Provide the [x, y] coordinate of the cell's center where the given text is located.  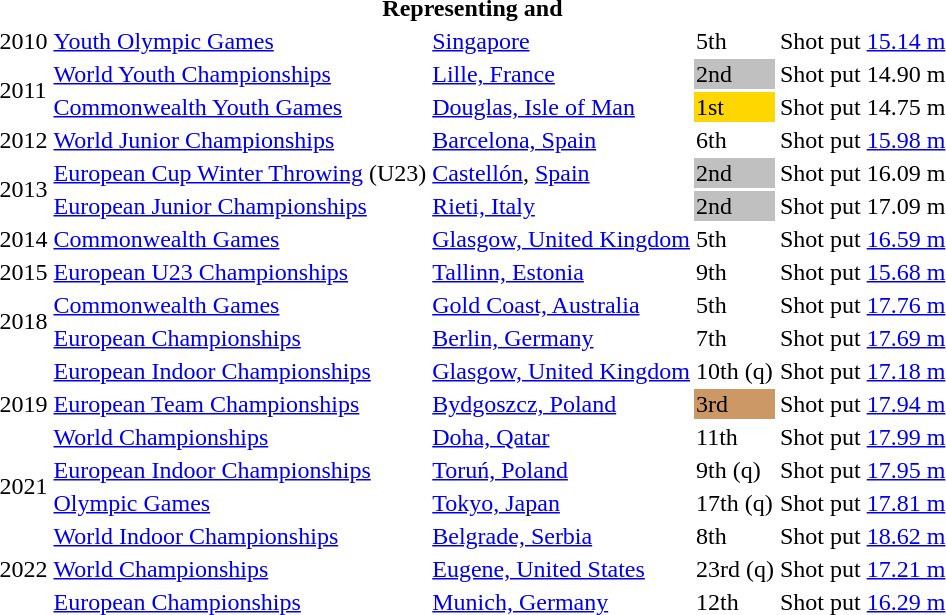
Gold Coast, Australia [562, 305]
European Junior Championships [240, 206]
European Cup Winter Throwing (U23) [240, 173]
Toruń, Poland [562, 470]
Tallinn, Estonia [562, 272]
World Junior Championships [240, 140]
Olympic Games [240, 503]
23rd (q) [736, 569]
Berlin, Germany [562, 338]
17th (q) [736, 503]
World Indoor Championships [240, 536]
3rd [736, 404]
11th [736, 437]
Tokyo, Japan [562, 503]
World Youth Championships [240, 74]
7th [736, 338]
Douglas, Isle of Man [562, 107]
9th [736, 272]
Barcelona, Spain [562, 140]
European Championships [240, 338]
Belgrade, Serbia [562, 536]
European Team Championships [240, 404]
Singapore [562, 41]
Doha, Qatar [562, 437]
1st [736, 107]
Youth Olympic Games [240, 41]
Bydgoszcz, Poland [562, 404]
European U23 Championships [240, 272]
9th (q) [736, 470]
Eugene, United States [562, 569]
Lille, France [562, 74]
8th [736, 536]
Rieti, Italy [562, 206]
Castellón, Spain [562, 173]
6th [736, 140]
10th (q) [736, 371]
Commonwealth Youth Games [240, 107]
